Capture the cell that displays the provided text and extract its (X, Y) central coordinate. 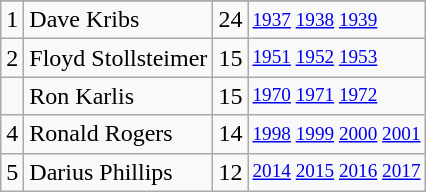
Dave Kribs (118, 20)
Darius Phillips (118, 172)
1970 1971 1972 (336, 96)
1951 1952 1953 (336, 58)
1937 1938 1939 (336, 20)
Floyd Stollsteimer (118, 58)
12 (230, 172)
5 (12, 172)
1998 1999 2000 2001 (336, 134)
14 (230, 134)
Ronald Rogers (118, 134)
2 (12, 58)
1 (12, 20)
4 (12, 134)
24 (230, 20)
2014 2015 2016 2017 (336, 172)
Ron Karlis (118, 96)
